Pinpoint the cell where the given text exists, returning its (X, Y) midpoint coordinate. 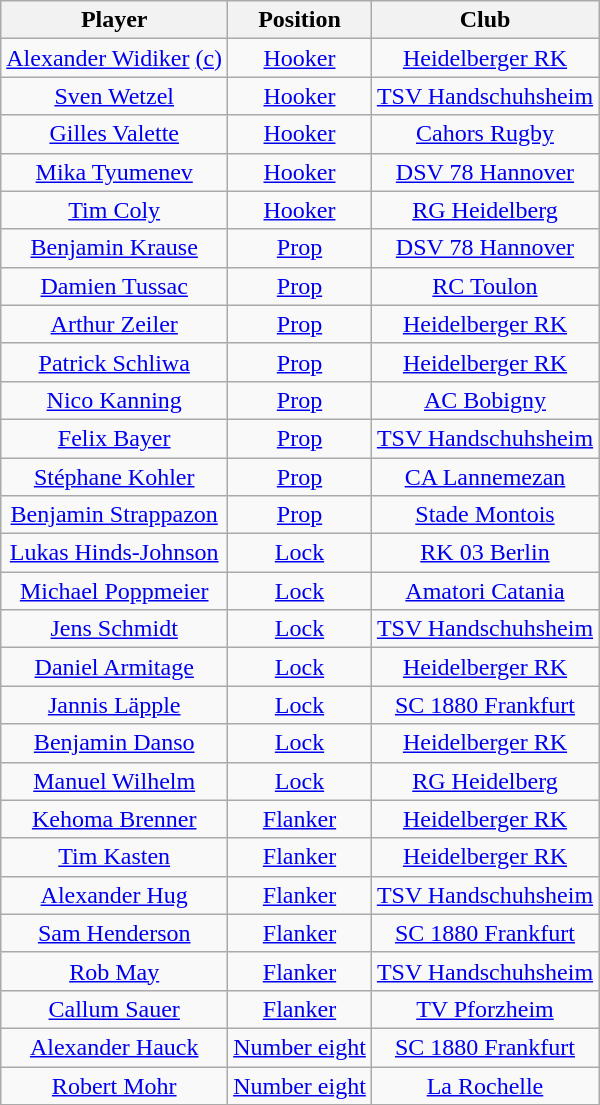
Damien Tussac (114, 286)
Jens Schmidt (114, 629)
AC Bobigny (484, 400)
TV Pforzheim (484, 1009)
Stéphane Kohler (114, 477)
Callum Sauer (114, 1009)
La Rochelle (484, 1085)
Robert Mohr (114, 1085)
Daniel Armitage (114, 667)
Player (114, 20)
Arthur Zeiler (114, 324)
Nico Kanning (114, 400)
Mika Tyumenev (114, 172)
Cahors Rugby (484, 134)
Felix Bayer (114, 438)
Tim Kasten (114, 857)
Rob May (114, 971)
Gilles Valette (114, 134)
Club (484, 20)
Manuel Wilhelm (114, 781)
RK 03 Berlin (484, 553)
CA Lannemezan (484, 477)
RC Toulon (484, 286)
Position (300, 20)
Alexander Hauck (114, 1047)
Lukas Hinds-Johnson (114, 553)
Tim Coly (114, 210)
Benjamin Danso (114, 743)
Sam Henderson (114, 933)
Alexander Widiker (c) (114, 58)
Benjamin Strappazon (114, 515)
Amatori Catania (484, 591)
Michael Poppmeier (114, 591)
Patrick Schliwa (114, 362)
Kehoma Brenner (114, 819)
Stade Montois (484, 515)
Jannis Läpple (114, 705)
Sven Wetzel (114, 96)
Benjamin Krause (114, 248)
Alexander Hug (114, 895)
